Find where the given text appears and provide that cell's center as [X, Y] coordinate. 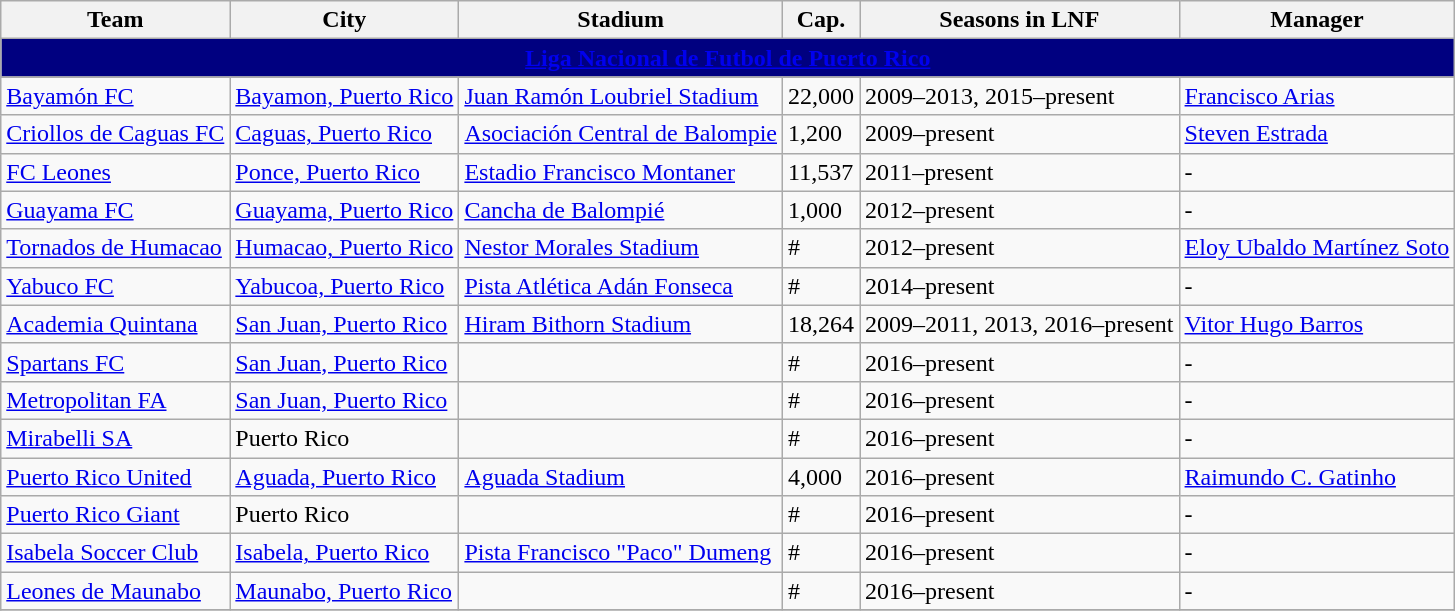
2014–present [1020, 286]
Pista Atlética Adán Fonseca [621, 286]
1,000 [822, 210]
Nestor Morales Stadium [621, 248]
Maunabo, Puerto Rico [344, 591]
Pista Francisco "Paco" Dumeng [621, 553]
Criollos de Caguas FC [116, 134]
Humacao, Puerto Rico [344, 248]
Raimundo C. Gatinho [1317, 477]
Manager [1317, 20]
2009–present [1020, 134]
Tornados de Humacao [116, 248]
Aguada Stadium [621, 477]
11,537 [822, 172]
Aguada, Puerto Rico [344, 477]
Yabuco FC [116, 286]
Yabucoa, Puerto Rico [344, 286]
1,200 [822, 134]
Bayamón FC [116, 96]
Puerto Rico United [116, 477]
Team [116, 20]
Metropolitan FA [116, 400]
Cancha de Balompié [621, 210]
Spartans FC [116, 362]
Eloy Ubaldo Martínez Soto [1317, 248]
Bayamon, Puerto Rico [344, 96]
Hiram Bithorn Stadium [621, 324]
FC Leones [116, 172]
4,000 [822, 477]
Cap. [822, 20]
Academia Quintana [116, 324]
Liga Nacional de Futbol de Puerto Rico [728, 58]
Stadium [621, 20]
Guayama FC [116, 210]
Leones de Maunabo [116, 591]
Vitor Hugo Barros [1317, 324]
22,000 [822, 96]
Caguas, Puerto Rico [344, 134]
Francisco Arias [1317, 96]
Isabela Soccer Club [116, 553]
City [344, 20]
Steven Estrada [1317, 134]
2011–present [1020, 172]
Puerto Rico Giant [116, 515]
Guayama, Puerto Rico [344, 210]
Mirabelli SA [116, 438]
2009–2011, 2013, 2016–present [1020, 324]
Isabela, Puerto Rico [344, 553]
Asociación Central de Balompie [621, 134]
2009–2013, 2015–present [1020, 96]
Juan Ramón Loubriel Stadium [621, 96]
Estadio Francisco Montaner [621, 172]
18,264 [822, 324]
Ponce, Puerto Rico [344, 172]
Seasons in LNF [1020, 20]
